Find where the given text appears and provide that cell's center as (X, Y) coordinate. 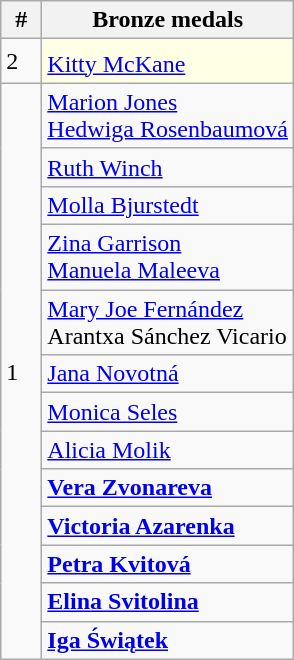
Victoria Azarenka (168, 526)
Mary Joe Fernández Arantxa Sánchez Vicario (168, 322)
Jana Novotná (168, 374)
# (22, 20)
Iga Świątek (168, 640)
Elina Svitolina (168, 602)
Monica Seles (168, 412)
Kitty McKane (168, 62)
Vera Zvonareva (168, 488)
Alicia Molik (168, 450)
Bronze medals (168, 20)
2 (22, 62)
Molla Bjurstedt (168, 205)
1 (22, 371)
Ruth Winch (168, 167)
Zina Garrison Manuela Maleeva (168, 258)
Petra Kvitová (168, 564)
Marion Jones Hedwiga Rosenbaumová (168, 116)
